Identify which cell holds the provided text, then report its (x, y) central coordinate. 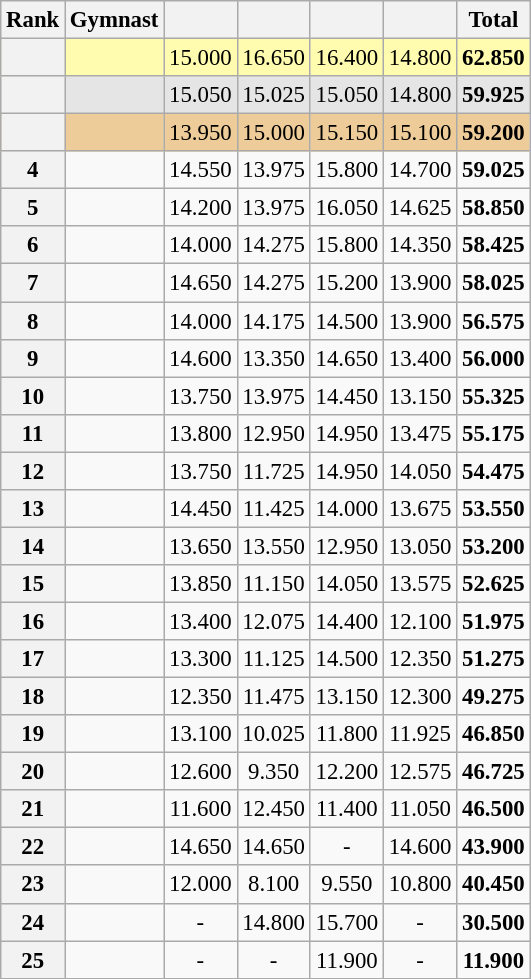
58.425 (494, 245)
11.150 (274, 584)
12.000 (200, 885)
12.575 (420, 772)
18 (33, 697)
22 (33, 847)
53.200 (494, 546)
14.175 (274, 321)
13.650 (200, 546)
51.975 (494, 621)
62.850 (494, 58)
12.450 (274, 809)
11.400 (346, 809)
9.550 (346, 885)
15.200 (346, 283)
9 (33, 358)
16.400 (346, 58)
15.150 (346, 133)
13.675 (420, 509)
12.100 (420, 621)
30.500 (494, 922)
Rank (33, 20)
13.575 (420, 584)
13.350 (274, 358)
8.100 (274, 885)
24 (33, 922)
5 (33, 208)
25 (33, 960)
46.850 (494, 734)
12.200 (346, 772)
20 (33, 772)
14.625 (420, 208)
15.700 (346, 922)
55.325 (494, 396)
17 (33, 659)
58.850 (494, 208)
11.050 (420, 809)
16.050 (346, 208)
10.025 (274, 734)
12.300 (420, 697)
13.100 (200, 734)
Total (494, 20)
15 (33, 584)
19 (33, 734)
51.275 (494, 659)
53.550 (494, 509)
14.400 (346, 621)
11.475 (274, 697)
11 (33, 433)
46.725 (494, 772)
13.300 (200, 659)
56.000 (494, 358)
46.500 (494, 809)
13.550 (274, 546)
10.800 (420, 885)
13.950 (200, 133)
15.100 (420, 133)
56.575 (494, 321)
55.175 (494, 433)
11.125 (274, 659)
59.025 (494, 170)
21 (33, 809)
13.050 (420, 546)
14.200 (200, 208)
4 (33, 170)
11.800 (346, 734)
11.925 (420, 734)
52.625 (494, 584)
43.900 (494, 847)
59.200 (494, 133)
14.550 (200, 170)
7 (33, 283)
58.025 (494, 283)
13.475 (420, 433)
16 (33, 621)
54.475 (494, 471)
10 (33, 396)
59.925 (494, 95)
11.425 (274, 509)
12 (33, 471)
16.650 (274, 58)
14.350 (420, 245)
14 (33, 546)
11.600 (200, 809)
13 (33, 509)
Gymnast (114, 20)
13.850 (200, 584)
6 (33, 245)
15.025 (274, 95)
12.075 (274, 621)
8 (33, 321)
23 (33, 885)
9.350 (274, 772)
49.275 (494, 697)
40.450 (494, 885)
13.800 (200, 433)
12.600 (200, 772)
11.725 (274, 471)
14.700 (420, 170)
